Return the [x, y] coordinate for the center point of the cell that contains the specified text.  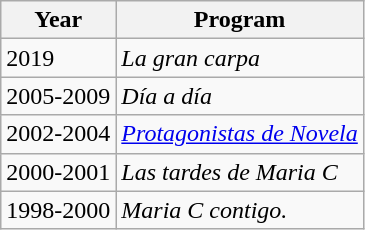
Maria C contigo. [240, 210]
Program [240, 20]
La gran carpa [240, 58]
2005-2009 [58, 96]
Protagonistas de Novela [240, 134]
Year [58, 20]
2000-2001 [58, 172]
2019 [58, 58]
1998-2000 [58, 210]
Día a día [240, 96]
Las tardes de Maria C [240, 172]
2002-2004 [58, 134]
